Return (x, y) of the center of cell containing provided text 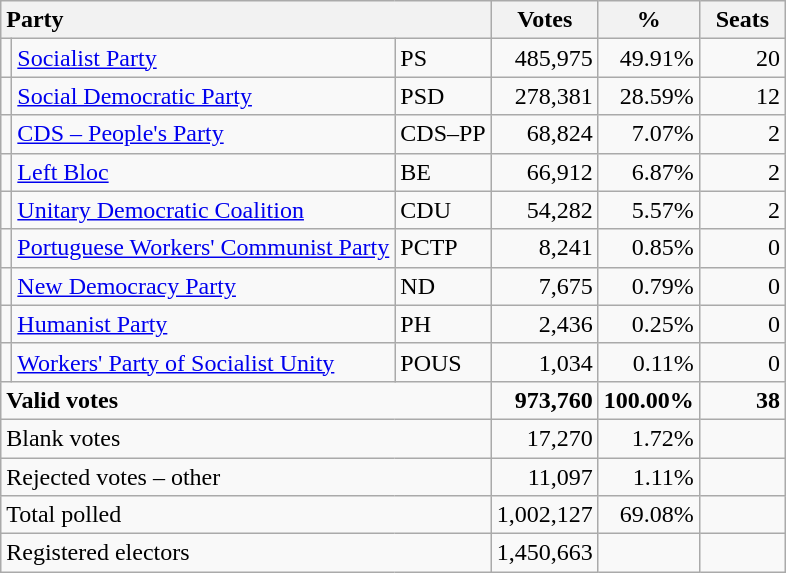
PS (443, 58)
Blank votes (246, 438)
New Democracy Party (204, 286)
CDS – People's Party (204, 134)
8,241 (544, 248)
Registered electors (246, 553)
Valid votes (246, 400)
Portuguese Workers' Communist Party (204, 248)
7.07% (648, 134)
Unitary Democratic Coalition (204, 210)
7,675 (544, 286)
1,450,663 (544, 553)
1,034 (544, 362)
BE (443, 172)
1,002,127 (544, 515)
0.25% (648, 324)
PSD (443, 96)
12 (742, 96)
38 (742, 400)
POUS (443, 362)
0.11% (648, 362)
Seats (742, 20)
49.91% (648, 58)
ND (443, 286)
PH (443, 324)
Left Bloc (204, 172)
% (648, 20)
5.57% (648, 210)
973,760 (544, 400)
Party (246, 20)
2,436 (544, 324)
66,912 (544, 172)
278,381 (544, 96)
68,824 (544, 134)
28.59% (648, 96)
11,097 (544, 477)
Total polled (246, 515)
CDU (443, 210)
100.00% (648, 400)
20 (742, 58)
Rejected votes – other (246, 477)
Workers' Party of Socialist Unity (204, 362)
PCTP (443, 248)
6.87% (648, 172)
1.11% (648, 477)
Social Democratic Party (204, 96)
Socialist Party (204, 58)
0.79% (648, 286)
69.08% (648, 515)
1.72% (648, 438)
485,975 (544, 58)
Votes (544, 20)
Humanist Party (204, 324)
54,282 (544, 210)
17,270 (544, 438)
CDS–PP (443, 134)
0.85% (648, 248)
